Output the [x, y] coordinate of the center of the cell containing the given text.  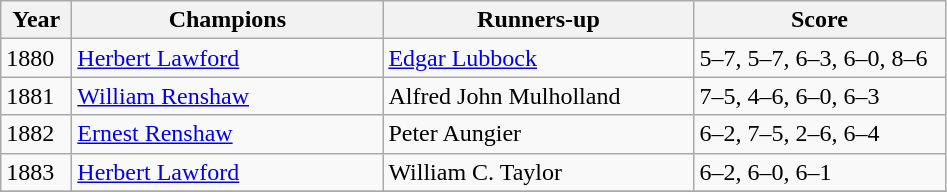
Ernest Renshaw [228, 134]
Champions [228, 20]
Score [820, 20]
6–2, 6–0, 6–1 [820, 172]
1883 [36, 172]
Runners-up [538, 20]
William Renshaw [228, 96]
Peter Aungier [538, 134]
William C. Taylor [538, 172]
5–7, 5–7, 6–3, 6–0, 8–6 [820, 58]
1880 [36, 58]
Alfred John Mulholland [538, 96]
Year [36, 20]
1882 [36, 134]
1881 [36, 96]
Edgar Lubbock [538, 58]
7–5, 4–6, 6–0, 6–3 [820, 96]
6–2, 7–5, 2–6, 6–4 [820, 134]
